Scan for the cell matching the given text and deliver its [x, y] coordinate at center. 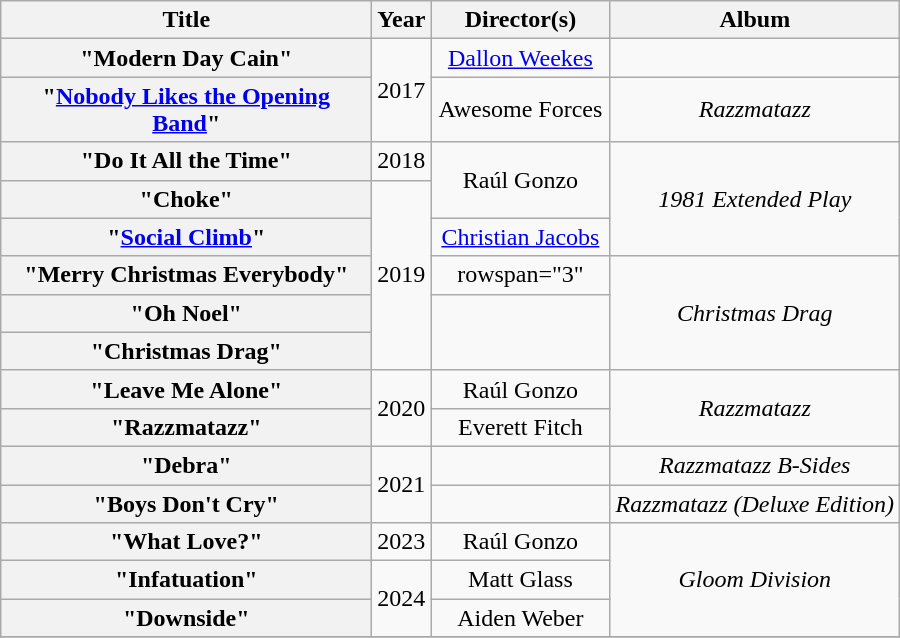
Album [755, 20]
Dallon Weekes [520, 58]
"Downside" [186, 618]
Christian Jacobs [520, 237]
"Razzmatazz" [186, 427]
"Do It All the Time" [186, 161]
Title [186, 20]
"Christmas Drag" [186, 351]
2017 [402, 90]
Aiden Weber [520, 618]
Christmas Drag [755, 313]
Year [402, 20]
2020 [402, 408]
Gloom Division [755, 580]
"Nobody Likes the Opening Band" [186, 110]
Director(s) [520, 20]
Razzmatazz (Deluxe Edition) [755, 503]
Everett Fitch [520, 427]
"Leave Me Alone" [186, 389]
1981 Extended Play [755, 199]
2023 [402, 542]
Matt Glass [520, 580]
"Choke" [186, 199]
"What Love?" [186, 542]
"Merry Christmas Everybody" [186, 275]
rowspan="3" [520, 275]
"Boys Don't Cry" [186, 503]
Razzmatazz B-Sides [755, 465]
Awesome Forces [520, 110]
2021 [402, 484]
"Infatuation" [186, 580]
"Oh Noel" [186, 313]
"Social Climb" [186, 237]
"Modern Day Cain" [186, 58]
2018 [402, 161]
"Debra" [186, 465]
2019 [402, 275]
2024 [402, 599]
